Return the [x, y] coordinate for the center point of the cell that contains the specified text.  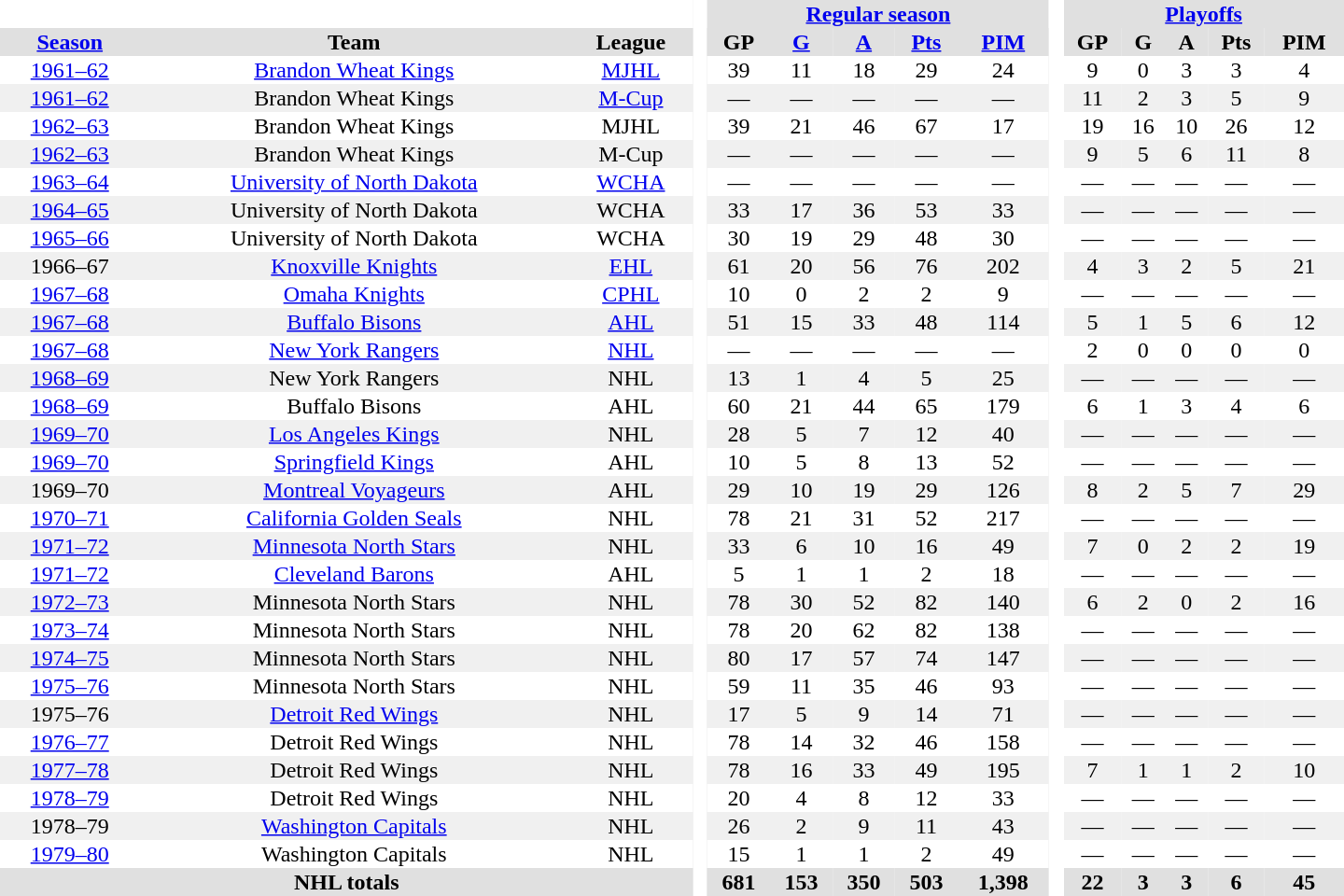
147 [1003, 658]
114 [1003, 322]
36 [864, 210]
45 [1304, 882]
217 [1003, 518]
28 [739, 434]
NHL totals [347, 882]
43 [1003, 826]
24 [1003, 70]
1974–75 [69, 658]
Springfield Kings [354, 462]
35 [864, 686]
53 [926, 210]
93 [1003, 686]
Omaha Knights [354, 294]
32 [864, 742]
25 [1003, 378]
62 [864, 630]
65 [926, 406]
158 [1003, 742]
195 [1003, 770]
59 [739, 686]
League [631, 42]
California Golden Seals [354, 518]
Los Angeles Kings [354, 434]
EHL [631, 266]
67 [926, 126]
Knoxville Knights [354, 266]
1977–78 [69, 770]
1965–66 [69, 238]
60 [739, 406]
Regular season [878, 14]
Cleveland Barons [354, 574]
44 [864, 406]
1964–65 [69, 210]
76 [926, 266]
503 [926, 882]
Montreal Voyageurs [354, 490]
202 [1003, 266]
138 [1003, 630]
140 [1003, 602]
179 [1003, 406]
681 [739, 882]
80 [739, 658]
40 [1003, 434]
1973–74 [69, 630]
1,398 [1003, 882]
Season [69, 42]
1963–64 [69, 182]
153 [801, 882]
Playoffs [1204, 14]
1966–67 [69, 266]
126 [1003, 490]
51 [739, 322]
56 [864, 266]
22 [1092, 882]
74 [926, 658]
1970–71 [69, 518]
71 [1003, 714]
350 [864, 882]
57 [864, 658]
1979–80 [69, 854]
1976–77 [69, 742]
61 [739, 266]
1972–73 [69, 602]
Team [354, 42]
31 [864, 518]
CPHL [631, 294]
